For the text-containing cell, return its midpoint in (X, Y) coordinate format. 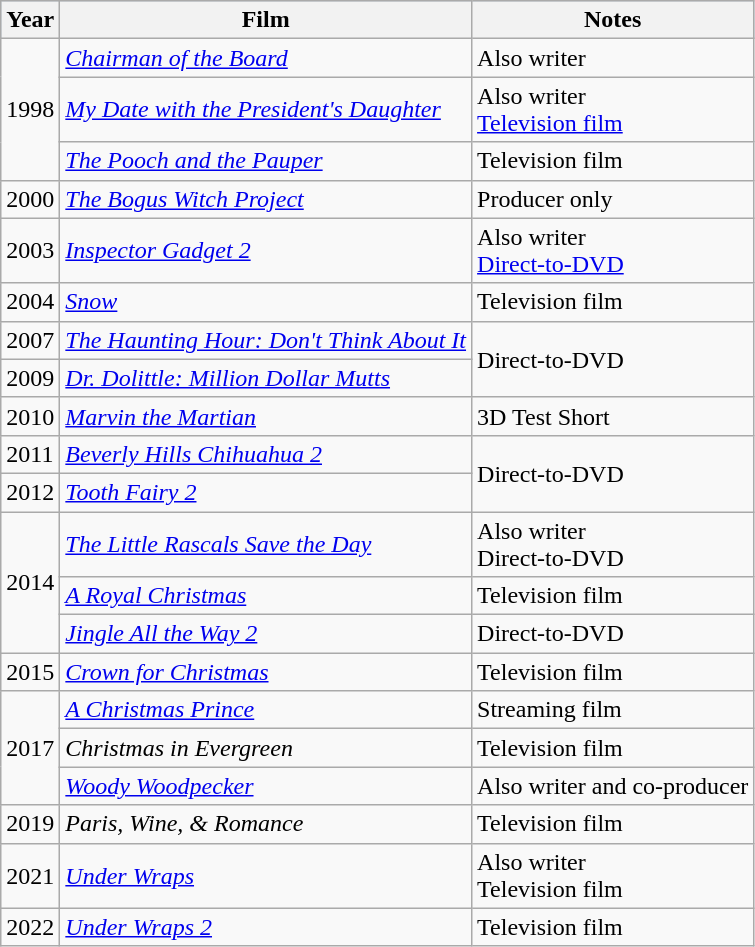
The Pooch and the Pauper (266, 161)
Chairman of the Board (266, 58)
Crown for Christmas (266, 672)
Under Wraps 2 (266, 927)
A Christmas Prince (266, 710)
2015 (30, 672)
My Date with the President's Daughter (266, 110)
2009 (30, 378)
A Royal Christmas (266, 596)
The Little Rascals Save the Day (266, 544)
Producer only (613, 199)
2004 (30, 302)
Inspector Gadget 2 (266, 250)
2019 (30, 824)
Dr. Dolittle: Million Dollar Mutts (266, 378)
2007 (30, 340)
2022 (30, 927)
The Bogus Witch Project (266, 199)
Snow (266, 302)
Jingle All the Way 2 (266, 634)
2017 (30, 748)
Marvin the Martian (266, 416)
Also writer and co-producer (613, 786)
Notes (613, 20)
Tooth Fairy 2 (266, 492)
2011 (30, 454)
Streaming film (613, 710)
2014 (30, 582)
1998 (30, 110)
2021 (30, 876)
Also writer (613, 58)
Woody Woodpecker (266, 786)
Film (266, 20)
Paris, Wine, & Romance (266, 824)
The Haunting Hour: Don't Think About It (266, 340)
2012 (30, 492)
Christmas in Evergreen (266, 748)
Year (30, 20)
3D Test Short (613, 416)
Under Wraps (266, 876)
2000 (30, 199)
2010 (30, 416)
2003 (30, 250)
Beverly Hills Chihuahua 2 (266, 454)
